Pinpoint the cell where the given text exists, returning its [X, Y] midpoint coordinate. 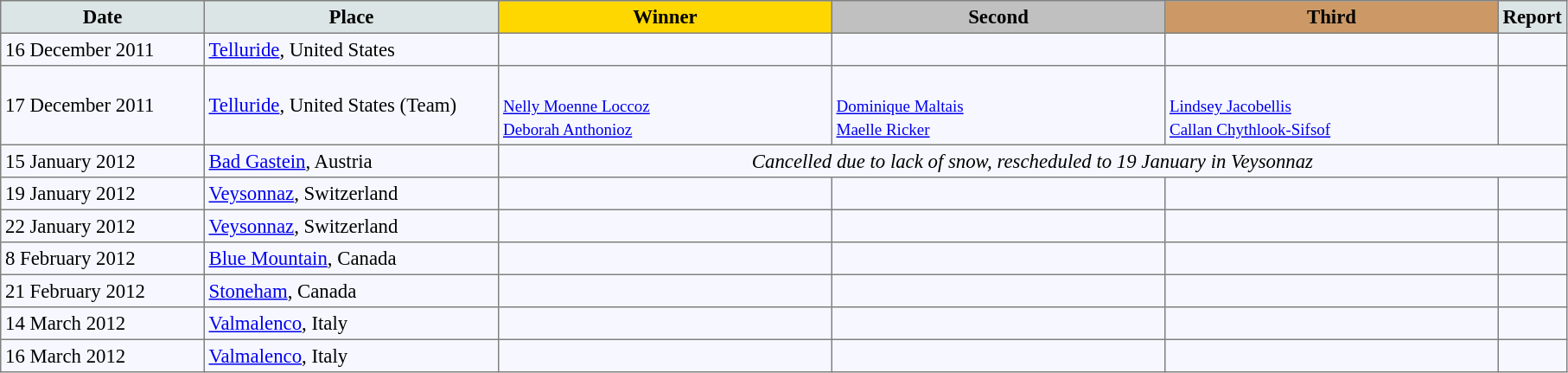
Winner [666, 17]
Blue Mountain, Canada [351, 259]
22 January 2012 [103, 226]
21 February 2012 [103, 291]
16 March 2012 [103, 356]
14 March 2012 [103, 324]
Report [1532, 17]
Stoneham, Canada [351, 291]
17 December 2011 [103, 106]
Telluride, United States (Team) [351, 106]
Lindsey JacobellisCallan Chythlook-Sifsof [1332, 106]
Nelly Moenne LoccozDeborah Anthonioz [666, 106]
16 December 2011 [103, 49]
Place [351, 17]
19 January 2012 [103, 194]
8 February 2012 [103, 259]
Date [103, 17]
15 January 2012 [103, 161]
Dominique MaltaisMaelle Ricker [998, 106]
Cancelled due to lack of snow, rescheduled to 19 January in Veysonnaz [1032, 161]
Second [998, 17]
Telluride, United States [351, 49]
Third [1332, 17]
Bad Gastein, Austria [351, 161]
